Provide the (x, y) coordinate of the cell's center where the given text is located.  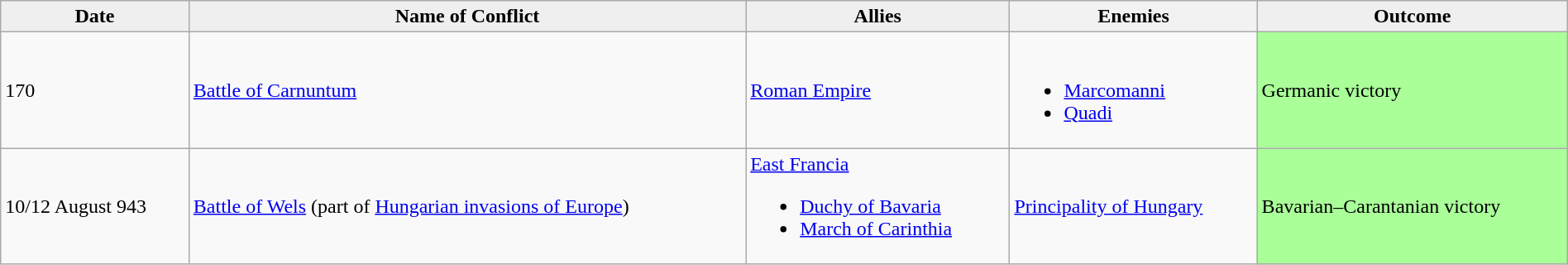
Roman Empire (878, 90)
Name of Conflict (466, 17)
Germanic victory (1413, 90)
10/12 August 943 (95, 206)
Enemies (1133, 17)
East FranciaDuchy of BavariaMarch of Carinthia (878, 206)
MarcomanniQuadi (1133, 90)
Outcome (1413, 17)
Battle of Carnuntum (466, 90)
Date (95, 17)
Battle of Wels (part of Hungarian invasions of Europe) (466, 206)
Principality of Hungary (1133, 206)
Allies (878, 17)
170 (95, 90)
Bavarian–Carantanian victory (1413, 206)
